Search for the cell housing the specified text and yield its [x, y] center coordinate. 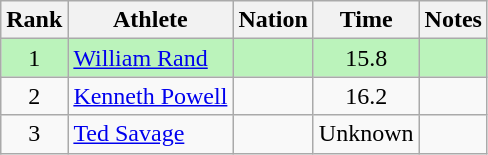
3 [34, 134]
2 [34, 96]
Athlete [150, 20]
16.2 [366, 96]
Rank [34, 20]
Notes [453, 20]
William Rand [150, 58]
Time [366, 20]
Unknown [366, 134]
15.8 [366, 58]
Kenneth Powell [150, 96]
Nation [273, 20]
Ted Savage [150, 134]
1 [34, 58]
